Determine the [X, Y] coordinate at the center of the cell enclosing the given text.  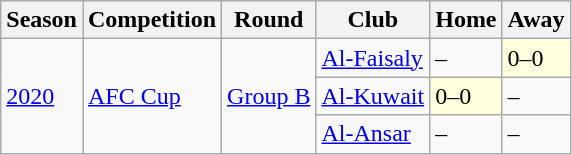
Group B [269, 96]
Round [269, 20]
Away [536, 20]
Al-Kuwait [373, 96]
Club [373, 20]
AFC Cup [152, 96]
Competition [152, 20]
2020 [42, 96]
Home [466, 20]
Season [42, 20]
Al-Faisaly [373, 58]
Al-Ansar [373, 134]
